Search for the cell housing the specified text and yield its (X, Y) center coordinate. 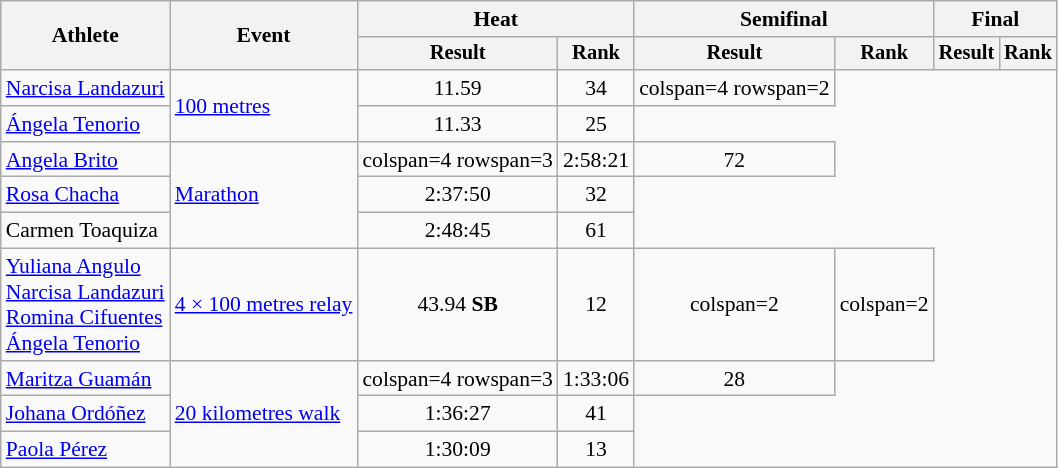
Johana Ordóñez (86, 414)
2:58:21 (596, 160)
43.94 SB (458, 305)
colspan=4 rowspan=2 (734, 88)
32 (596, 195)
Rosa Chacha (86, 195)
11.59 (458, 88)
Heat (496, 19)
Final (996, 19)
Narcisa Landazuri (86, 88)
72 (734, 160)
1:33:06 (596, 379)
1:36:27 (458, 414)
1:30:09 (458, 450)
Ángela Tenorio (86, 124)
12 (596, 305)
Maritza Guamán (86, 379)
Yuliana AnguloNarcisa LandazuriRomina CifuentesÁngela Tenorio (86, 305)
Event (264, 36)
13 (596, 450)
4 × 100 metres relay (264, 305)
25 (596, 124)
61 (596, 231)
100 metres (264, 106)
2:48:45 (458, 231)
Paola Pérez (86, 450)
41 (596, 414)
28 (734, 379)
2:37:50 (458, 195)
11.33 (458, 124)
Marathon (264, 196)
34 (596, 88)
Semifinal (784, 19)
Athlete (86, 36)
Angela Brito (86, 160)
20 kilometres walk (264, 414)
Carmen Toaquiza (86, 231)
